Extract the (X, Y) coordinate from the center of the cell holding the provided text.  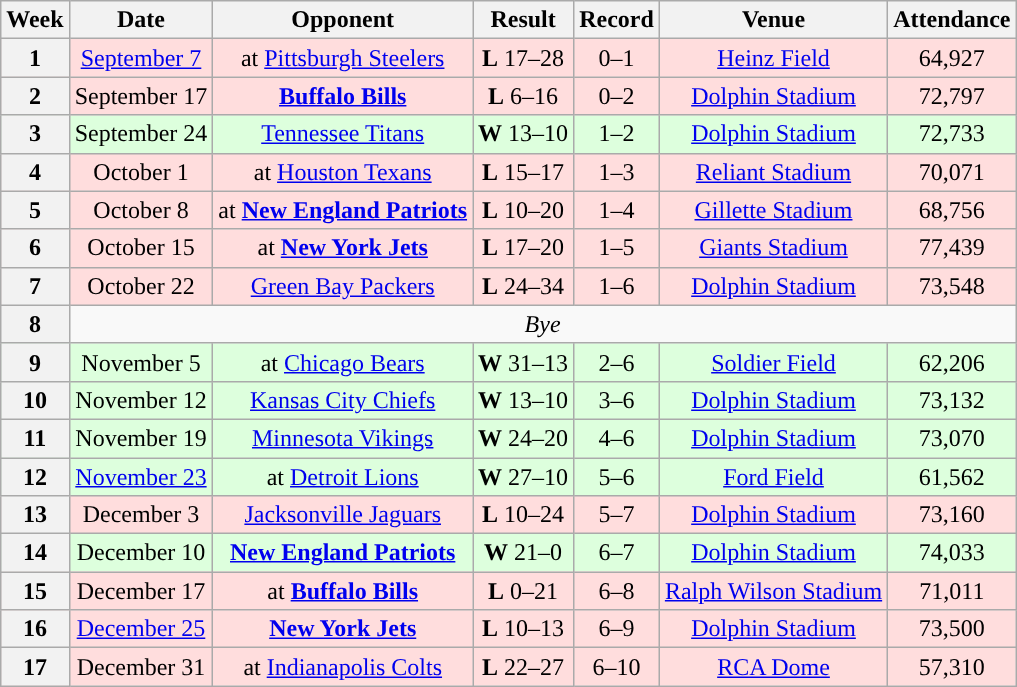
December 3 (141, 515)
2–6 (617, 362)
L 10–20 (524, 210)
Record (617, 20)
September 24 (141, 134)
0–1 (617, 58)
RCA Dome (773, 667)
October 8 (141, 210)
Minnesota Vikings (343, 438)
November 12 (141, 400)
64,927 (952, 58)
72,733 (952, 134)
73,132 (952, 400)
W 24–20 (524, 438)
New England Patriots (343, 553)
72,797 (952, 96)
5–6 (617, 477)
W 21–0 (524, 553)
77,439 (952, 248)
70,071 (952, 172)
68,756 (952, 210)
Green Bay Packers (343, 286)
W 27–10 (524, 477)
74,033 (952, 553)
Jacksonville Jaguars (343, 515)
Heinz Field (773, 58)
September 7 (141, 58)
7 (35, 286)
Attendance (952, 20)
62,206 (952, 362)
Giants Stadium (773, 248)
73,160 (952, 515)
61,562 (952, 477)
October 15 (141, 248)
Tennessee Titans (343, 134)
November 19 (141, 438)
Week (35, 20)
October 1 (141, 172)
at Detroit Lions (343, 477)
Ford Field (773, 477)
14 (35, 553)
13 (35, 515)
16 (35, 629)
73,548 (952, 286)
6–8 (617, 591)
0–2 (617, 96)
at Pittsburgh Steelers (343, 58)
L 10–13 (524, 629)
at Houston Texans (343, 172)
3 (35, 134)
Venue (773, 20)
November 23 (141, 477)
Buffalo Bills (343, 96)
September 17 (141, 96)
L 10–24 (524, 515)
4 (35, 172)
1–4 (617, 210)
December 31 (141, 667)
L 22–27 (524, 667)
15 (35, 591)
L 17–28 (524, 58)
at New England Patriots (343, 210)
Gillette Stadium (773, 210)
L 17–20 (524, 248)
L 6–16 (524, 96)
Result (524, 20)
73,070 (952, 438)
New York Jets (343, 629)
4–6 (617, 438)
5 (35, 210)
6–10 (617, 667)
December 17 (141, 591)
1–5 (617, 248)
5–7 (617, 515)
1–2 (617, 134)
1 (35, 58)
at New York Jets (343, 248)
L 15–17 (524, 172)
Opponent (343, 20)
57,310 (952, 667)
10 (35, 400)
Ralph Wilson Stadium (773, 591)
71,011 (952, 591)
1–6 (617, 286)
3–6 (617, 400)
11 (35, 438)
Bye (542, 324)
at Indianapolis Colts (343, 667)
W 31–13 (524, 362)
2 (35, 96)
at Buffalo Bills (343, 591)
at Chicago Bears (343, 362)
Date (141, 20)
October 22 (141, 286)
Kansas City Chiefs (343, 400)
Reliant Stadium (773, 172)
73,500 (952, 629)
December 25 (141, 629)
17 (35, 667)
6 (35, 248)
6–7 (617, 553)
12 (35, 477)
December 10 (141, 553)
9 (35, 362)
1–3 (617, 172)
L 0–21 (524, 591)
Soldier Field (773, 362)
L 24–34 (524, 286)
November 5 (141, 362)
8 (35, 324)
6–9 (617, 629)
